Determine the [x, y] coordinate at the center of the cell enclosing the given text.  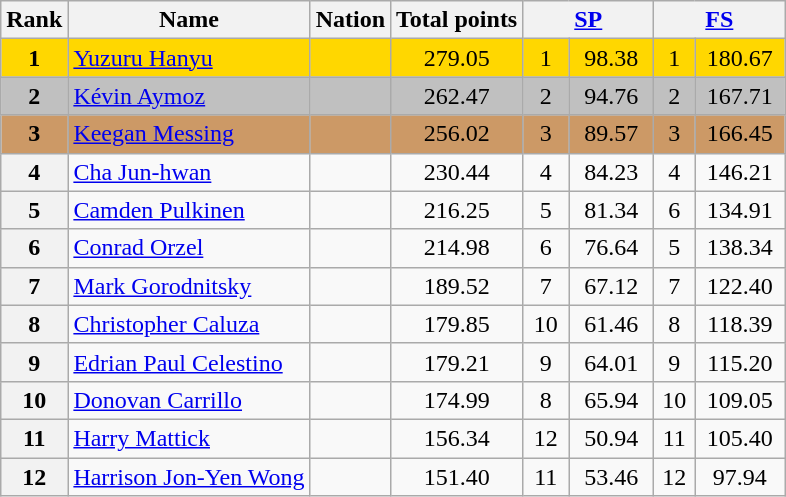
122.40 [740, 286]
Harry Mattick [189, 438]
179.85 [457, 324]
Nation [350, 20]
151.40 [457, 477]
166.45 [740, 134]
64.01 [612, 362]
156.34 [457, 438]
FS [720, 20]
98.38 [612, 58]
Christopher Caluza [189, 324]
138.34 [740, 248]
Yuzuru Hanyu [189, 58]
Harrison Jon-Yen Wong [189, 477]
179.21 [457, 362]
61.46 [612, 324]
216.25 [457, 210]
115.20 [740, 362]
Mark Gorodnitsky [189, 286]
Camden Pulkinen [189, 210]
262.47 [457, 96]
Cha Jun-hwan [189, 172]
105.40 [740, 438]
81.34 [612, 210]
230.44 [457, 172]
180.67 [740, 58]
Rank [34, 20]
134.91 [740, 210]
Name [189, 20]
Conrad Orzel [189, 248]
174.99 [457, 400]
65.94 [612, 400]
76.64 [612, 248]
279.05 [457, 58]
189.52 [457, 286]
109.05 [740, 400]
97.94 [740, 477]
94.76 [612, 96]
Total points [457, 20]
67.12 [612, 286]
50.94 [612, 438]
89.57 [612, 134]
53.46 [612, 477]
146.21 [740, 172]
167.71 [740, 96]
84.23 [612, 172]
Kévin Aymoz [189, 96]
Keegan Messing [189, 134]
256.02 [457, 134]
Edrian Paul Celestino [189, 362]
Donovan Carrillo [189, 400]
214.98 [457, 248]
SP [588, 20]
118.39 [740, 324]
